From the cell containing the given text, extract its center point as [X, Y] coordinate. 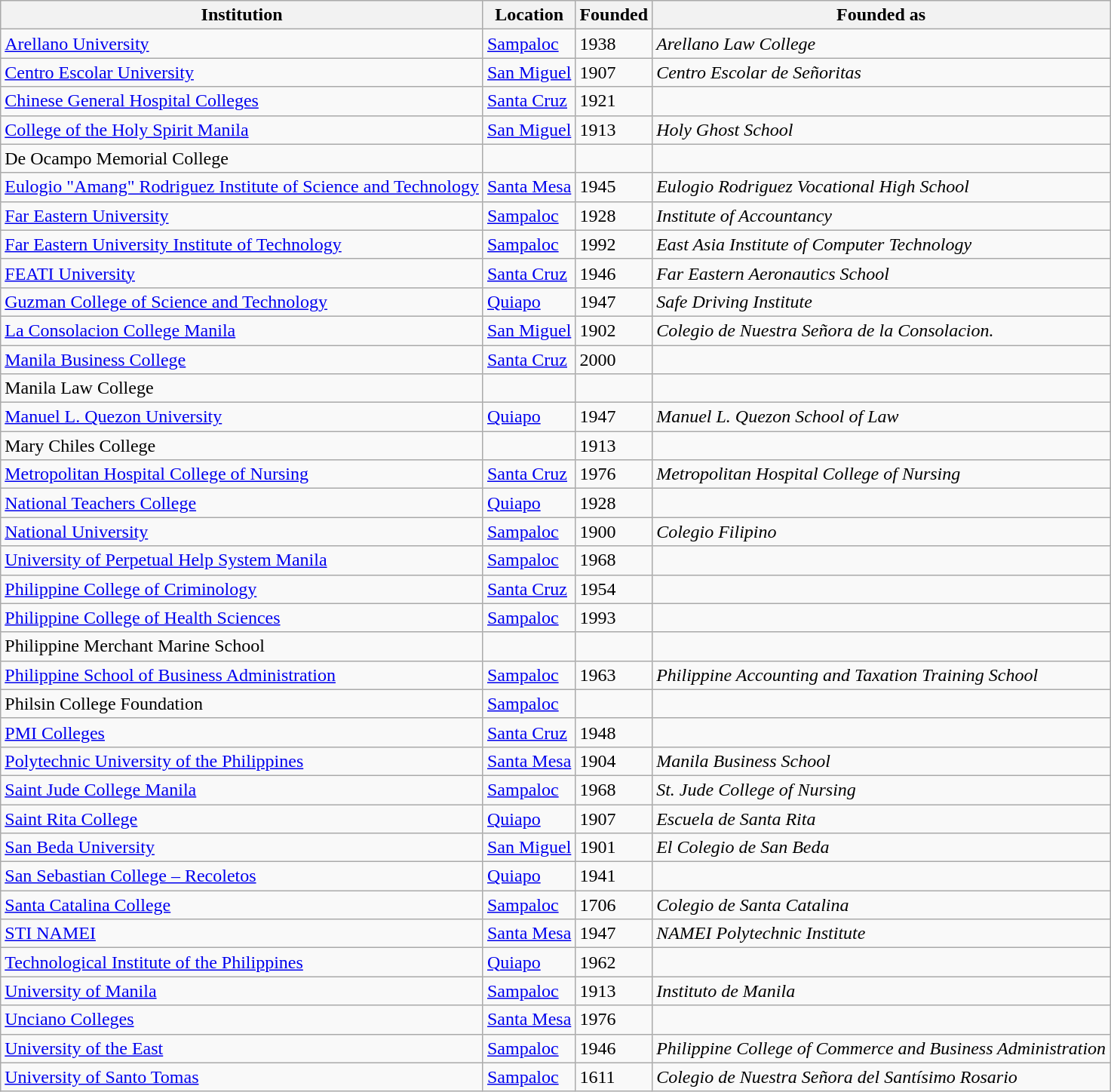
Philippine College of Health Sciences [242, 618]
Manila Business College [242, 360]
Arellano Law College [881, 44]
University of Santo Tomas [242, 1077]
College of the Holy Spirit Manila [242, 130]
Safe Driving Institute [881, 302]
Holy Ghost School [881, 130]
Manuel L. Quezon University [242, 417]
NAMEI Polytechnic Institute [881, 934]
1706 [614, 905]
Santa Catalina College [242, 905]
San Sebastian College – Recoletos [242, 876]
Philsin College Foundation [242, 704]
Guzman College of Science and Technology [242, 302]
PMI Colleges [242, 732]
Polytechnic University of the Philippines [242, 761]
Far Eastern University Institute of Technology [242, 244]
Colegio de Nuestra Señora de la Consolacion. [881, 330]
University of the East [242, 1048]
Manuel L. Quezon School of Law [881, 417]
Colegio de Santa Catalina [881, 905]
Founded [614, 15]
Eulogio "Amang" Rodriguez Institute of Science and Technology [242, 187]
East Asia Institute of Computer Technology [881, 244]
1963 [614, 675]
1948 [614, 732]
Escuela de Santa Rita [881, 818]
Manila Law College [242, 388]
1954 [614, 589]
Institution [242, 15]
Colegio de Nuestra Señora del Santísimo Rosario [881, 1077]
Mary Chiles College [242, 446]
Arellano University [242, 44]
1962 [614, 962]
1945 [614, 187]
National University [242, 532]
El Colegio de San Beda [881, 848]
Centro Escolar University [242, 72]
St. Jude College of Nursing [881, 790]
Philippine School of Business Administration [242, 675]
1902 [614, 330]
1611 [614, 1077]
Colegio Filipino [881, 532]
Chinese General Hospital Colleges [242, 101]
1938 [614, 44]
Saint Rita College [242, 818]
1901 [614, 848]
2000 [614, 360]
Instituto de Manila [881, 991]
1993 [614, 618]
Far Eastern Aeronautics School [881, 273]
Unciano Colleges [242, 1020]
De Ocampo Memorial College [242, 158]
FEATI University [242, 273]
Founded as [881, 15]
Philippine Accounting and Taxation Training School [881, 675]
Philippine College of Commerce and Business Administration [881, 1048]
Philippine Merchant Marine School [242, 646]
University of Perpetual Help System Manila [242, 560]
Technological Institute of the Philippines [242, 962]
National Teachers College [242, 503]
University of Manila [242, 991]
STI NAMEI [242, 934]
1921 [614, 101]
Centro Escolar de Señoritas [881, 72]
Eulogio Rodriguez Vocational High School [881, 187]
1941 [614, 876]
Saint Jude College Manila [242, 790]
1900 [614, 532]
Philippine College of Criminology [242, 589]
Location [529, 15]
1992 [614, 244]
Institute of Accountancy [881, 216]
San Beda University [242, 848]
La Consolacion College Manila [242, 330]
Far Eastern University [242, 216]
1904 [614, 761]
Manila Business School [881, 761]
